Output the (X, Y) coordinate of the center of the cell containing the given text.  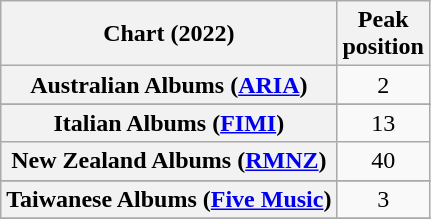
Chart (2022) (169, 34)
Peakposition (383, 34)
Australian Albums (ARIA) (169, 85)
2 (383, 85)
40 (383, 161)
Italian Albums (FIMI) (169, 123)
New Zealand Albums (RMNZ) (169, 161)
3 (383, 199)
Taiwanese Albums (Five Music) (169, 199)
13 (383, 123)
